Find where the given text appears and provide that cell's center as (X, Y) coordinate. 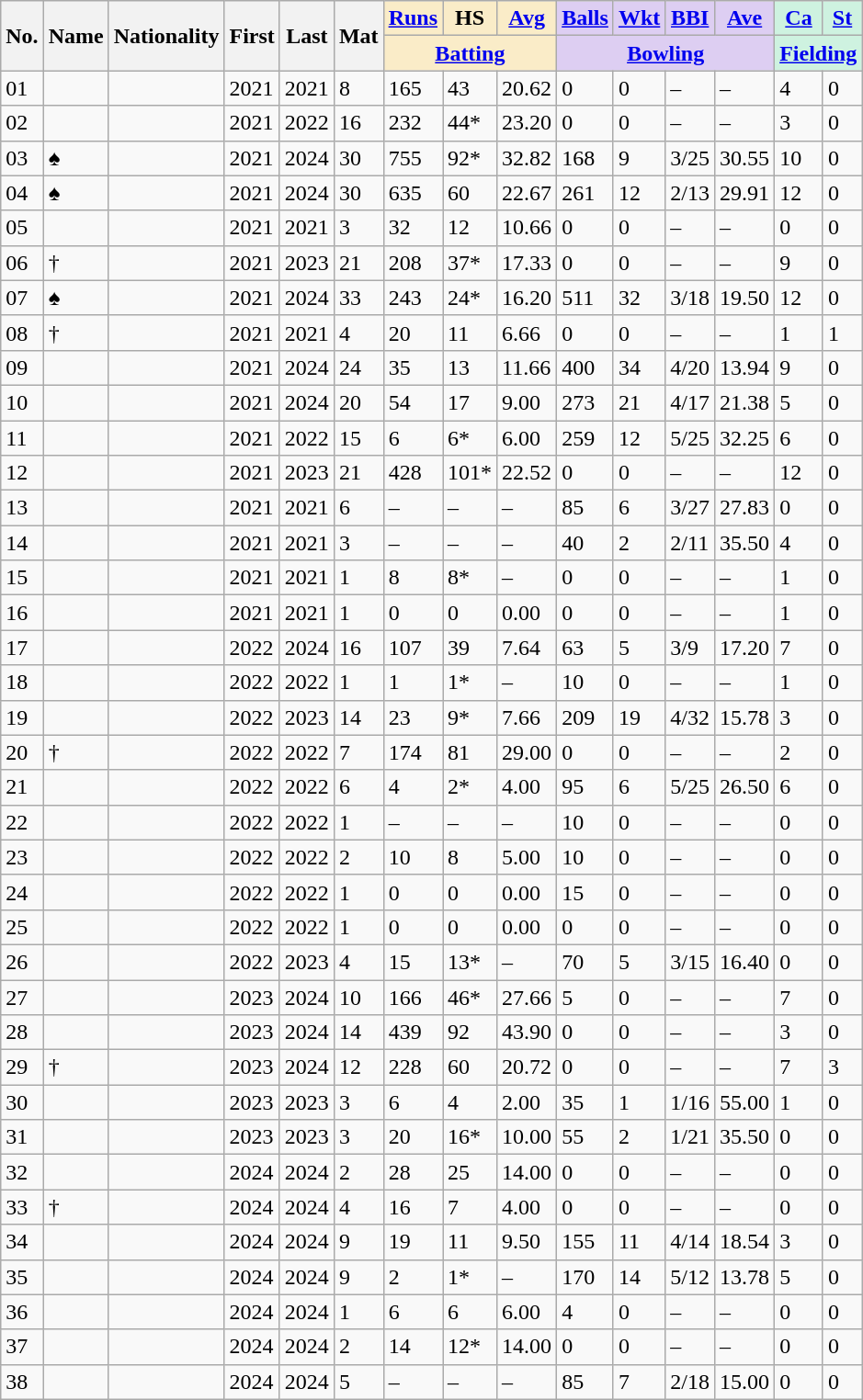
06 (22, 263)
Fielding (818, 53)
22.52 (528, 473)
BBI (690, 18)
9.00 (528, 402)
22.67 (528, 193)
174 (413, 752)
37 (22, 1347)
165 (413, 88)
27.66 (528, 997)
208 (413, 263)
16.20 (528, 298)
26.50 (744, 787)
2.00 (528, 1102)
400 (585, 367)
21.38 (744, 402)
20.62 (528, 88)
26 (22, 962)
02 (22, 123)
10.00 (528, 1137)
46* (471, 997)
HS (471, 18)
Bowling (665, 53)
37* (471, 263)
259 (585, 438)
4/17 (690, 402)
13* (471, 962)
07 (22, 298)
Avg (528, 18)
511 (585, 298)
18 (22, 683)
261 (585, 193)
70 (585, 962)
Mat (358, 36)
Runs (413, 18)
7.64 (528, 648)
27.83 (744, 508)
9* (471, 717)
10.66 (528, 228)
Balls (585, 18)
29.00 (528, 752)
11.66 (528, 367)
16* (471, 1137)
36 (22, 1312)
20.72 (528, 1067)
8* (471, 578)
6* (471, 438)
15.78 (744, 717)
232 (413, 123)
44* (471, 123)
17.33 (528, 263)
95 (585, 787)
170 (585, 1277)
19.50 (744, 298)
Last (307, 36)
32.82 (528, 158)
3/25 (690, 158)
First (252, 36)
Batting (471, 53)
Wkt (639, 18)
439 (413, 1033)
12* (471, 1347)
24* (471, 298)
Nationality (166, 36)
168 (585, 158)
23.20 (528, 123)
2/18 (690, 1382)
635 (413, 193)
101* (471, 473)
13.94 (744, 367)
43.90 (528, 1033)
31 (22, 1137)
1/16 (690, 1102)
2/13 (690, 193)
08 (22, 333)
4/20 (690, 367)
St (842, 18)
3/9 (690, 648)
209 (585, 717)
32.25 (744, 438)
38 (22, 1382)
05 (22, 228)
6.66 (528, 333)
17.20 (744, 648)
9.50 (528, 1242)
22 (22, 822)
No. (22, 36)
Ca (800, 18)
29 (22, 1067)
755 (413, 158)
09 (22, 367)
3/27 (690, 508)
43 (471, 88)
3/18 (690, 298)
13.78 (744, 1277)
2* (471, 787)
04 (22, 193)
107 (413, 648)
40 (585, 543)
29.91 (744, 193)
273 (585, 402)
03 (22, 158)
15.00 (744, 1382)
155 (585, 1242)
228 (413, 1067)
4/14 (690, 1242)
166 (413, 997)
7.66 (528, 717)
01 (22, 88)
54 (413, 402)
243 (413, 298)
Name (75, 36)
428 (413, 473)
39 (471, 648)
18.54 (744, 1242)
2/11 (690, 543)
16.40 (744, 962)
1/21 (690, 1137)
55.00 (744, 1102)
4/32 (690, 717)
27 (22, 997)
81 (471, 752)
3/15 (690, 962)
55 (585, 1137)
92* (471, 158)
30.55 (744, 158)
63 (585, 648)
5/12 (690, 1277)
92 (471, 1033)
Ave (744, 18)
5.00 (528, 857)
